Find where the given text appears and provide that cell's center as [x, y] coordinate. 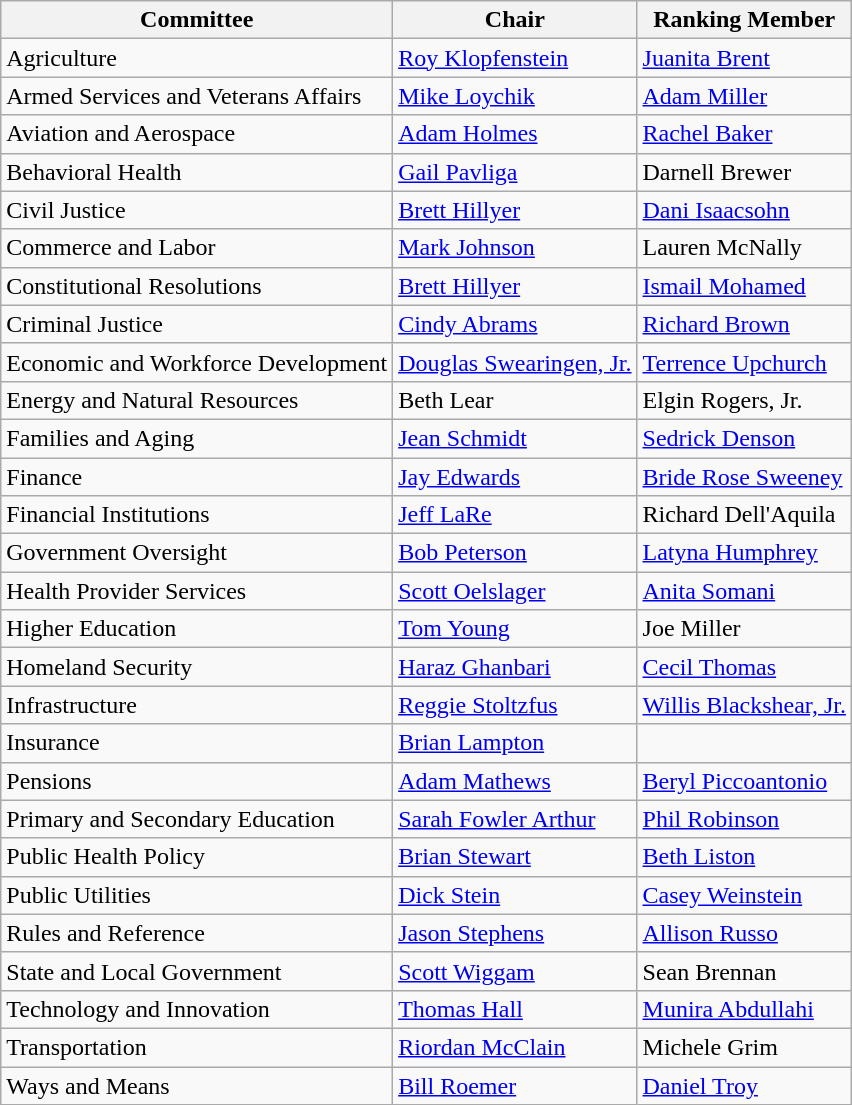
Higher Education [197, 629]
Beth Liston [744, 857]
Public Utilities [197, 895]
Families and Aging [197, 438]
Riordan McClain [515, 1047]
Aviation and Aerospace [197, 134]
Richard Dell'Aquila [744, 515]
Technology and Innovation [197, 1009]
Willis Blackshear, Jr. [744, 705]
Joe Miller [744, 629]
Bride Rose Sweeney [744, 477]
Ismail Mohamed [744, 286]
Reggie Stoltzfus [515, 705]
Ranking Member [744, 20]
Sedrick Denson [744, 438]
Terrence Upchurch [744, 362]
Mark Johnson [515, 248]
Richard Brown [744, 324]
Thomas Hall [515, 1009]
Primary and Secondary Education [197, 819]
Anita Somani [744, 591]
Criminal Justice [197, 324]
Chair [515, 20]
Beryl Piccoantonio [744, 781]
Juanita Brent [744, 58]
Finance [197, 477]
Rules and Reference [197, 933]
Cindy Abrams [515, 324]
Ways and Means [197, 1085]
Insurance [197, 743]
Scott Wiggam [515, 971]
Latyna Humphrey [744, 553]
Pensions [197, 781]
Jean Schmidt [515, 438]
Munira Abdullahi [744, 1009]
Scott Oelslager [515, 591]
Financial Institutions [197, 515]
Mike Loychik [515, 96]
Energy and Natural Resources [197, 400]
Gail Pavliga [515, 172]
Civil Justice [197, 210]
Dani Isaacsohn [744, 210]
Jason Stephens [515, 933]
Douglas Swearingen, Jr. [515, 362]
Adam Holmes [515, 134]
Adam Miller [744, 96]
Roy Klopfenstein [515, 58]
Rachel Baker [744, 134]
Infrastructure [197, 705]
Sarah Fowler Arthur [515, 819]
Phil Robinson [744, 819]
Public Health Policy [197, 857]
Casey Weinstein [744, 895]
Jay Edwards [515, 477]
Lauren McNally [744, 248]
Commerce and Labor [197, 248]
Haraz Ghanbari [515, 667]
Bob Peterson [515, 553]
Health Provider Services [197, 591]
Daniel Troy [744, 1085]
Jeff LaRe [515, 515]
Cecil Thomas [744, 667]
Elgin Rogers, Jr. [744, 400]
Homeland Security [197, 667]
Sean Brennan [744, 971]
Allison Russo [744, 933]
Government Oversight [197, 553]
Agriculture [197, 58]
Transportation [197, 1047]
Bill Roemer [515, 1085]
Tom Young [515, 629]
Darnell Brewer [744, 172]
Brian Lampton [515, 743]
Brian Stewart [515, 857]
State and Local Government [197, 971]
Michele Grim [744, 1047]
Committee [197, 20]
Adam Mathews [515, 781]
Beth Lear [515, 400]
Armed Services and Veterans Affairs [197, 96]
Economic and Workforce Development [197, 362]
Constitutional Resolutions [197, 286]
Behavioral Health [197, 172]
Dick Stein [515, 895]
